For the text-containing cell, return its midpoint in [X, Y] coordinate format. 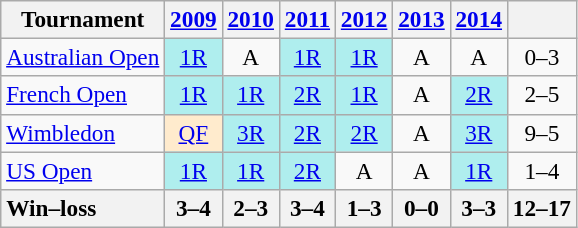
Tournament [83, 19]
Australian Open [83, 57]
US Open [83, 170]
2014 [478, 19]
Win–loss [83, 208]
0–0 [422, 208]
QF [194, 133]
2–3 [250, 208]
12–17 [542, 208]
3–3 [478, 208]
2010 [250, 19]
2013 [422, 19]
1–4 [542, 170]
1–3 [364, 208]
2012 [364, 19]
French Open [83, 95]
2011 [307, 19]
2–5 [542, 95]
0–3 [542, 57]
Wimbledon [83, 133]
9–5 [542, 133]
2009 [194, 19]
